Find where the given text appears and provide that cell's center as (X, Y) coordinate. 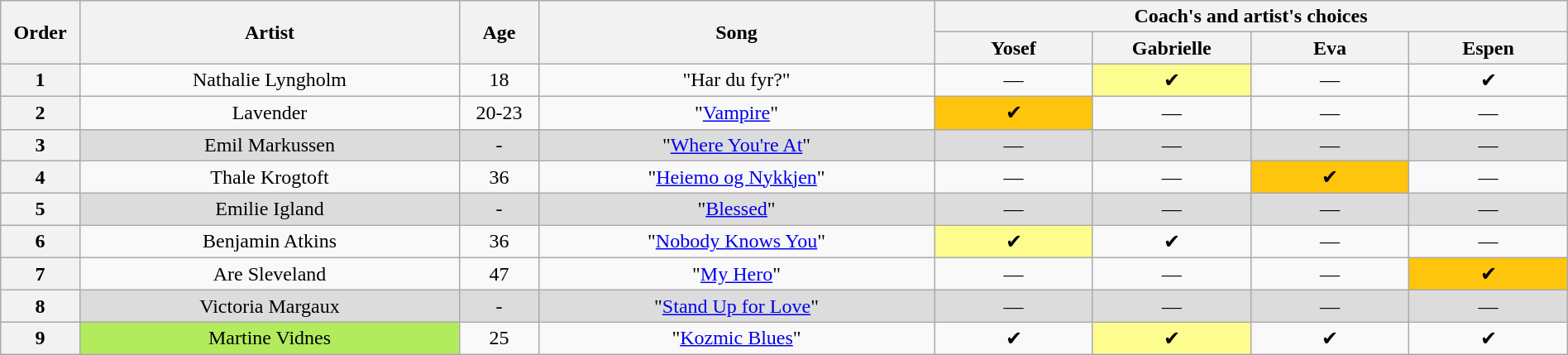
Artist (270, 32)
Victoria Margaux (270, 306)
"Stand Up for Love" (736, 306)
7 (41, 274)
6 (41, 242)
Gabrielle (1171, 48)
"Vampire" (736, 113)
"Where You're At" (736, 145)
"Har du fyr?" (736, 80)
"Blessed" (736, 209)
47 (500, 274)
3 (41, 145)
Emilie Igland (270, 209)
Lavender (270, 113)
"Heiemo og Nykkjen" (736, 177)
8 (41, 306)
1 (41, 80)
Song (736, 32)
Martine Vidnes (270, 338)
"Kozmic Blues" (736, 338)
Are Sleveland (270, 274)
Order (41, 32)
25 (500, 338)
9 (41, 338)
4 (41, 177)
Nathalie Lyngholm (270, 80)
Emil Markussen (270, 145)
Yosef (1014, 48)
Age (500, 32)
20-23 (500, 113)
Eva (1330, 48)
18 (500, 80)
"Nobody Knows You" (736, 242)
Coach's and artist's choices (1251, 17)
Benjamin Atkins (270, 242)
2 (41, 113)
"My Hero" (736, 274)
Espen (1489, 48)
Thale Krogtoft (270, 177)
5 (41, 209)
